Locate the cell with the specified text and output its (X, Y) center coordinate. 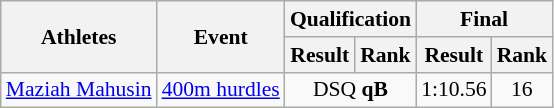
400m hurdles (221, 90)
DSQ qB (350, 90)
Maziah Mahusin (79, 90)
Qualification (350, 19)
Event (221, 36)
Final (484, 19)
1:10.56 (454, 90)
Athletes (79, 36)
16 (522, 90)
